Find where the given text appears and provide that cell's center as [x, y] coordinate. 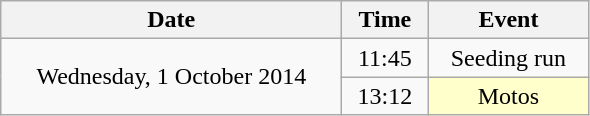
Date [172, 20]
Motos [508, 96]
Event [508, 20]
11:45 [385, 58]
Wednesday, 1 October 2014 [172, 77]
Time [385, 20]
13:12 [385, 96]
Seeding run [508, 58]
